Determine the [X, Y] coordinate at the center of the cell enclosing the given text.  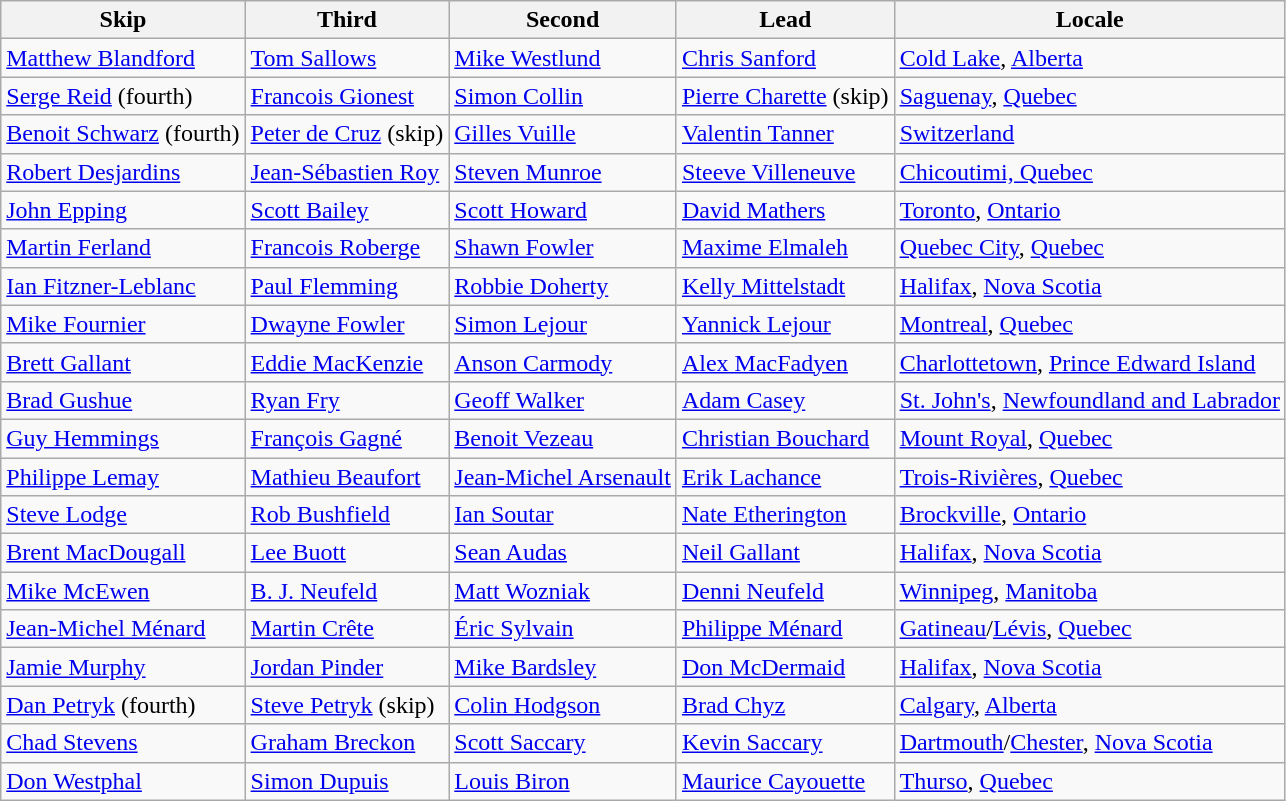
Toronto, Ontario [1090, 210]
Gatineau/Lévis, Quebec [1090, 629]
Third [347, 20]
Don McDermaid [785, 667]
Guy Hemmings [123, 438]
Christian Bouchard [785, 438]
David Mathers [785, 210]
Eddie MacKenzie [347, 362]
Ian Fitzner-Leblanc [123, 286]
Locale [1090, 20]
Francois Gionest [347, 96]
Nate Etherington [785, 515]
Chris Sanford [785, 58]
Adam Casey [785, 400]
John Epping [123, 210]
Simon Lejour [563, 324]
Rob Bushfield [347, 515]
Mike Fournier [123, 324]
Quebec City, Quebec [1090, 248]
Charlottetown, Prince Edward Island [1090, 362]
Dwayne Fowler [347, 324]
Steven Munroe [563, 172]
Montreal, Quebec [1090, 324]
B. J. Neufeld [347, 591]
Peter de Cruz (skip) [347, 134]
Simon Dupuis [347, 781]
Mike McEwen [123, 591]
Robbie Doherty [563, 286]
Benoit Vezeau [563, 438]
Maurice Cayouette [785, 781]
Thurso, Quebec [1090, 781]
Cold Lake, Alberta [1090, 58]
Kelly Mittelstadt [785, 286]
Geoff Walker [563, 400]
Erik Lachance [785, 477]
Steve Petryk (skip) [347, 705]
Mike Bardsley [563, 667]
Anson Carmody [563, 362]
Gilles Vuille [563, 134]
St. John's, Newfoundland and Labrador [1090, 400]
Graham Breckon [347, 743]
Jordan Pinder [347, 667]
Saguenay, Quebec [1090, 96]
Mount Royal, Quebec [1090, 438]
Robert Desjardins [123, 172]
Yannick Lejour [785, 324]
Benoit Schwarz (fourth) [123, 134]
Scott Bailey [347, 210]
Sean Audas [563, 553]
Martin Crête [347, 629]
Chad Stevens [123, 743]
Trois-Rivières, Quebec [1090, 477]
Martin Ferland [123, 248]
Don Westphal [123, 781]
Paul Flemming [347, 286]
Colin Hodgson [563, 705]
Valentin Tanner [785, 134]
Philippe Ménard [785, 629]
Louis Biron [563, 781]
Dan Petryk (fourth) [123, 705]
Maxime Elmaleh [785, 248]
Matt Wozniak [563, 591]
Winnipeg, Manitoba [1090, 591]
Ryan Fry [347, 400]
Brent MacDougall [123, 553]
Éric Sylvain [563, 629]
Brett Gallant [123, 362]
Scott Howard [563, 210]
Tom Sallows [347, 58]
Mike Westlund [563, 58]
Brad Gushue [123, 400]
Francois Roberge [347, 248]
Second [563, 20]
Brockville, Ontario [1090, 515]
Chicoutimi, Quebec [1090, 172]
Jamie Murphy [123, 667]
Jean-Sébastien Roy [347, 172]
Dartmouth/Chester, Nova Scotia [1090, 743]
Jean-Michel Arsenault [563, 477]
Skip [123, 20]
Jean-Michel Ménard [123, 629]
Philippe Lemay [123, 477]
Serge Reid (fourth) [123, 96]
Calgary, Alberta [1090, 705]
Steeve Villeneuve [785, 172]
Matthew Blandford [123, 58]
Ian Soutar [563, 515]
Pierre Charette (skip) [785, 96]
François Gagné [347, 438]
Lee Buott [347, 553]
Simon Collin [563, 96]
Shawn Fowler [563, 248]
Neil Gallant [785, 553]
Switzerland [1090, 134]
Scott Saccary [563, 743]
Denni Neufeld [785, 591]
Kevin Saccary [785, 743]
Lead [785, 20]
Mathieu Beaufort [347, 477]
Steve Lodge [123, 515]
Brad Chyz [785, 705]
Alex MacFadyen [785, 362]
